Return [x, y] of the center of cell containing provided text 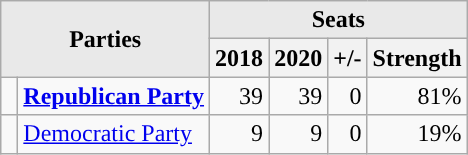
2020 [298, 58]
Parties [106, 39]
2018 [240, 58]
Strength [417, 58]
81% [417, 96]
Democratic Party [114, 134]
19% [417, 134]
Seats [338, 20]
Republican Party [114, 96]
+/- [348, 58]
